Identify which cell holds the provided text, then report its (X, Y) central coordinate. 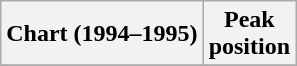
Peakposition (249, 34)
Chart (1994–1995) (102, 34)
